Output the (x, y) coordinate of the center of the cell containing the given text.  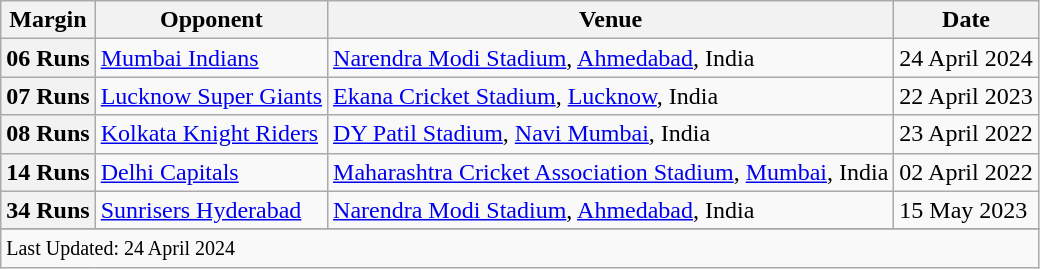
06 Runs (48, 58)
Maharashtra Cricket Association Stadium, Mumbai, India (611, 172)
Lucknow Super Giants (211, 96)
Last Updated: 24 April 2024 (520, 248)
Sunrisers Hyderabad (211, 210)
Mumbai Indians (211, 58)
14 Runs (48, 172)
Venue (611, 20)
07 Runs (48, 96)
08 Runs (48, 134)
DY Patil Stadium, Navi Mumbai, India (611, 134)
Margin (48, 20)
Opponent (211, 20)
22 April 2023 (966, 96)
Kolkata Knight Riders (211, 134)
Delhi Capitals (211, 172)
23 April 2022 (966, 134)
34 Runs (48, 210)
Date (966, 20)
02 April 2022 (966, 172)
24 April 2024 (966, 58)
15 May 2023 (966, 210)
Ekana Cricket Stadium, Lucknow, India (611, 96)
